Search for the cell housing the specified text and yield its (x, y) center coordinate. 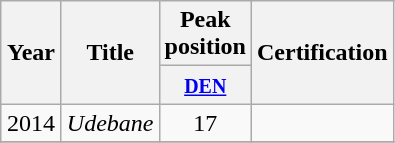
DEN (205, 85)
Peak position (205, 34)
Certification (322, 52)
Udebane (110, 123)
Title (110, 52)
17 (205, 123)
2014 (32, 123)
Year (32, 52)
